Output the (X, Y) coordinate of the center of the cell containing the given text.  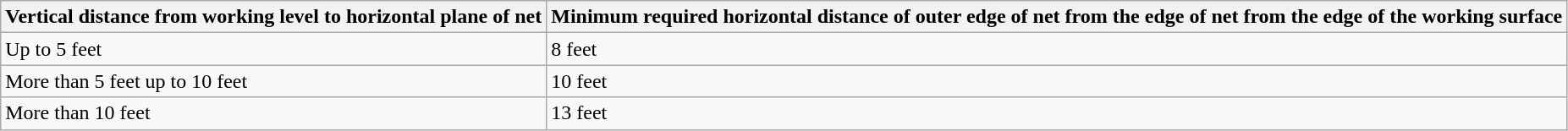
Vertical distance from working level to horizontal plane of net (274, 17)
13 feet (1057, 113)
More than 10 feet (274, 113)
8 feet (1057, 49)
Up to 5 feet (274, 49)
Minimum required horizontal distance of outer edge of net from the edge of net from the edge of the working surface (1057, 17)
More than 5 feet up to 10 feet (274, 81)
10 feet (1057, 81)
